Return the (x, y) coordinate for the center point of the cell that contains the specified text.  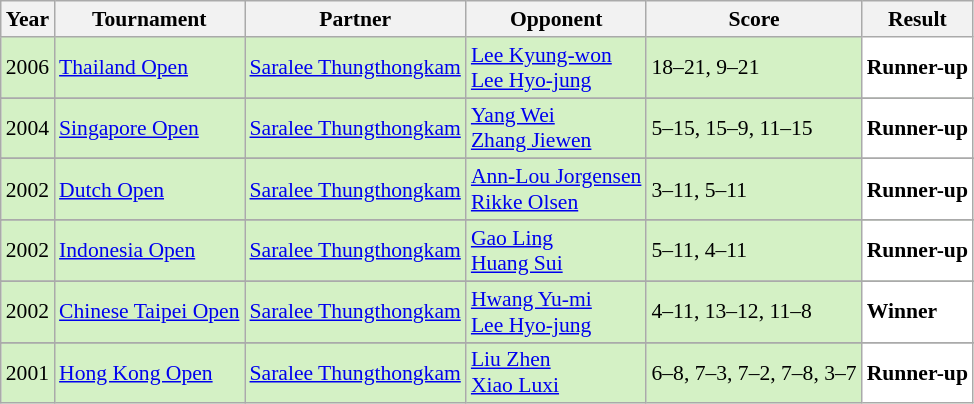
Result (918, 19)
Singapore Open (149, 128)
Year (28, 19)
Liu Zhen Xiao Luxi (556, 372)
Ann-Lou Jorgensen Rikke Olsen (556, 190)
Partner (354, 19)
5–11, 4–11 (754, 250)
2001 (28, 372)
3–11, 5–11 (754, 190)
Dutch Open (149, 190)
6–8, 7–3, 7–2, 7–8, 3–7 (754, 372)
2004 (28, 128)
18–21, 9–21 (754, 68)
5–15, 15–9, 11–15 (754, 128)
Hong Kong Open (149, 372)
2006 (28, 68)
4–11, 13–12, 11–8 (754, 312)
Chinese Taipei Open (149, 312)
Tournament (149, 19)
Indonesia Open (149, 250)
Lee Kyung-won Lee Hyo-jung (556, 68)
Opponent (556, 19)
Hwang Yu-mi Lee Hyo-jung (556, 312)
Winner (918, 312)
Thailand Open (149, 68)
Yang Wei Zhang Jiewen (556, 128)
Gao Ling Huang Sui (556, 250)
Score (754, 19)
